Return (x, y) of the center of cell containing provided text 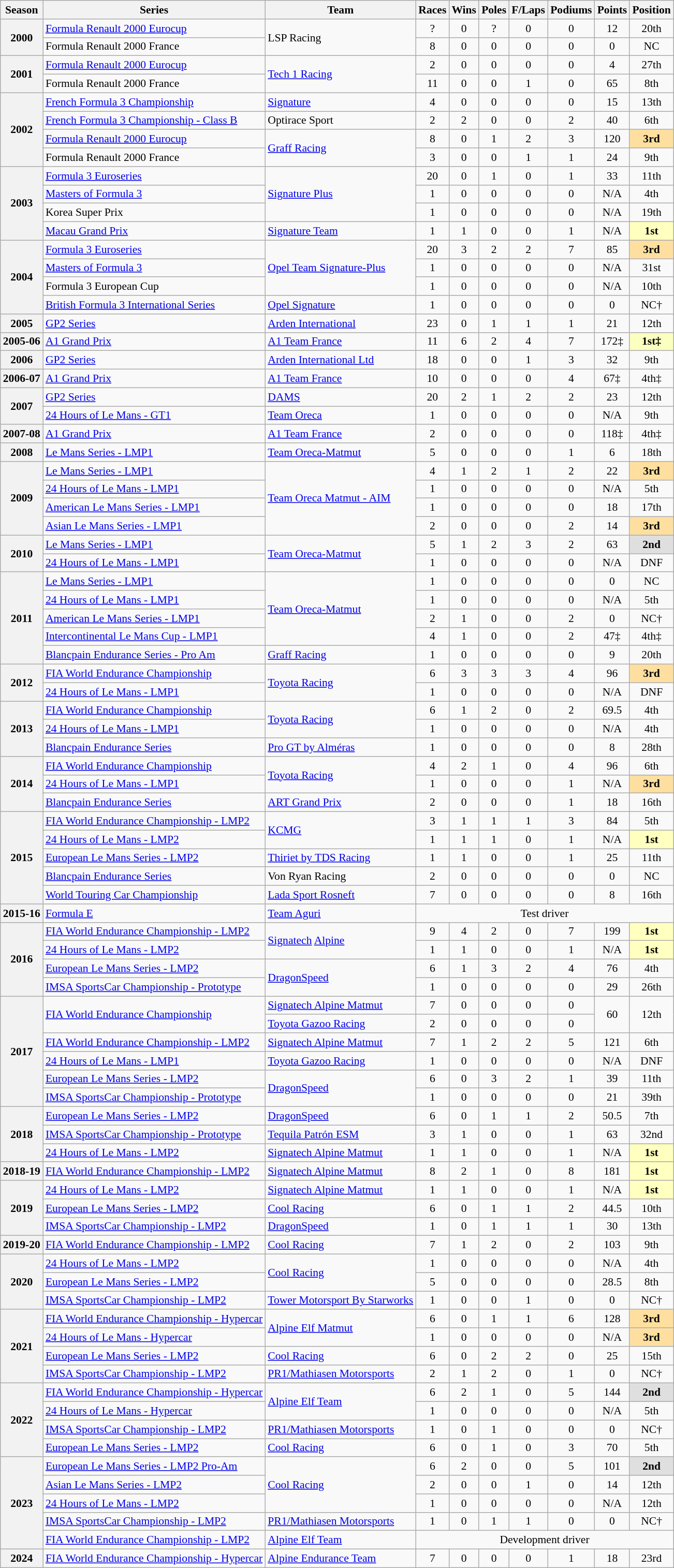
24 Hours of Le Mans - GT1 (154, 416)
Team Oreca Matmut - AIM (341, 498)
39th (651, 1098)
Tower Motorsport By Starworks (341, 1300)
172‡ (612, 342)
Blancpain Endurance Series - Pro Am (154, 655)
85 (612, 249)
Arden International Ltd (341, 360)
Tech 1 Racing (341, 75)
Team Oreca (341, 416)
2010 (22, 554)
31st (651, 268)
28th (651, 747)
2021 (22, 1347)
2007 (22, 406)
Team Aguri (341, 913)
LSP Racing (341, 37)
27th (651, 65)
19th (651, 213)
2012 (22, 683)
Races (432, 10)
Series (154, 10)
118‡ (612, 434)
KCMG (341, 830)
47‡ (612, 637)
24 (612, 157)
2009 (22, 498)
Korea Super Prix (154, 213)
World Touring Car Championship (154, 895)
Development driver (545, 1540)
2015 (22, 858)
European Le Mans Series - LMP2 Pro-Am (154, 1467)
Position (651, 10)
Team (341, 10)
103 (612, 1245)
2006-07 (22, 379)
70 (612, 1448)
10 (432, 379)
2020 (22, 1282)
Pro GT by Alméras (341, 747)
2015-16 (22, 913)
2018-19 (22, 1172)
69.5 (612, 711)
Intercontinental Le Mans Cup - LMP1 (154, 637)
26th (651, 987)
181 (612, 1172)
33 (612, 176)
2003 (22, 203)
144 (612, 1393)
39 (612, 1079)
Von Ryan Racing (341, 877)
Alpine Endurance Team (341, 1559)
Optirace Sport (341, 121)
15th (651, 1356)
12 (612, 28)
22 (612, 471)
Opel Signature (341, 305)
Opel Team Signature-Plus (341, 268)
Wins (464, 10)
29 (612, 987)
2018 (22, 1134)
Test driver (545, 913)
DAMS (341, 397)
ART Grand Prix (341, 803)
2001 (22, 75)
32 (612, 360)
2006 (22, 360)
Asian Le Mans Series - LMP2 (154, 1485)
7th (651, 1116)
67‡ (612, 379)
Signature Team (341, 231)
2002 (22, 129)
British Formula 3 International Series (154, 305)
2022 (22, 1420)
Thiriet by TDS Racing (341, 858)
199 (612, 931)
2005 (22, 323)
Formula E (154, 913)
Signature (341, 102)
Signature Plus (341, 195)
2016 (22, 959)
101 (612, 1467)
Formula 3 European Cup (154, 287)
28.5 (612, 1282)
32nd (651, 1134)
1st‡ (651, 342)
120 (612, 139)
2023 (22, 1503)
Macau Grand Prix (154, 231)
2013 (22, 729)
128 (612, 1319)
121 (612, 1042)
Points (612, 10)
2011 (22, 618)
2024 (22, 1559)
2005-06 (22, 342)
2000 (22, 37)
Arden International (341, 323)
Poles (494, 10)
Asian Le Mans Series - LMP1 (154, 526)
Tequila Patrón ESM (341, 1134)
Alpine Elf Matmut (341, 1328)
40 (612, 121)
Podiums (572, 10)
2019-20 (22, 1245)
2004 (22, 277)
44.5 (612, 1208)
60 (612, 1014)
23rd (651, 1559)
30 (612, 1226)
65 (612, 84)
2007-08 (22, 434)
2019 (22, 1208)
18th (651, 452)
50.5 (612, 1116)
17th (651, 508)
2008 (22, 452)
Signatech Alpine (341, 941)
84 (612, 821)
Season (22, 10)
2017 (22, 1052)
French Formula 3 Championship (154, 102)
2014 (22, 785)
F/Laps (528, 10)
15 (612, 102)
Lada Sport Rosneft (341, 895)
76 (612, 969)
French Formula 3 Championship - Class B (154, 121)
